From the cell containing the given text, extract its center point as [X, Y] coordinate. 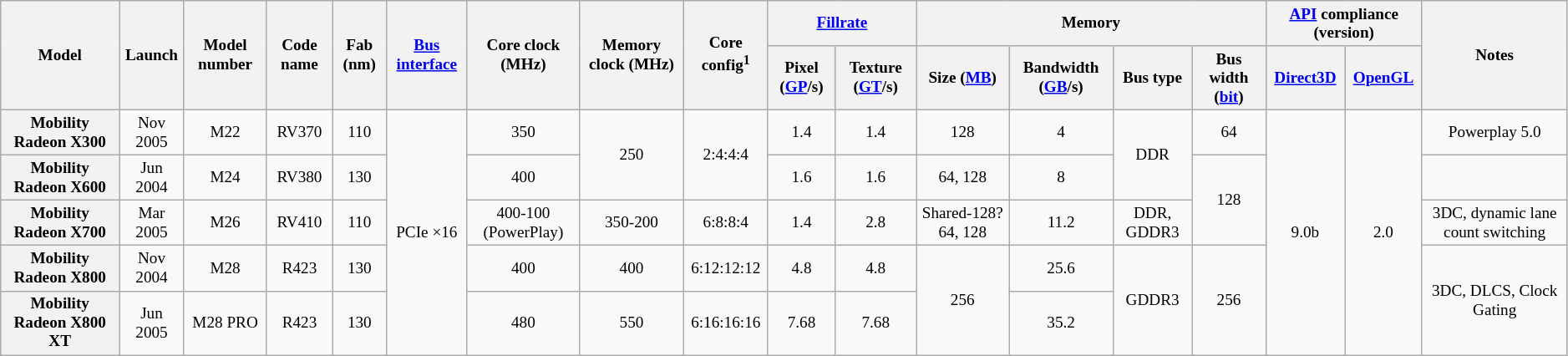
2.8 [875, 223]
Memory clock (MHz) [632, 55]
480 [523, 323]
Notes [1494, 55]
Mar 2005 [152, 223]
Model number [225, 55]
GDDR3 [1152, 301]
Powerplay 5.0 [1494, 132]
11.2 [1061, 223]
Launch [152, 55]
64 [1229, 132]
M24 [225, 177]
6:8:8:4 [725, 223]
Model [60, 55]
DDR [1152, 155]
3DC, dynamic lane count switching [1494, 223]
Jun 2005 [152, 323]
400-100 (PowerPlay) [523, 223]
9.0b [1305, 232]
RV380 [299, 177]
Mobility Radeon X300 [60, 132]
Bus type [1152, 79]
OpenGL [1383, 79]
Pixel (GP/s) [802, 79]
Memory [1091, 23]
Size (MB) [962, 79]
250 [632, 155]
Fab (nm) [359, 55]
Bandwidth (GB/s) [1061, 79]
6:16:16:16 [725, 323]
64, 128 [962, 177]
Texture (GT/s) [875, 79]
Core clock (MHz) [523, 55]
M26 [225, 223]
2:4:4:4 [725, 155]
Mobility Radeon X700 [60, 223]
M28 [225, 268]
25.6 [1061, 268]
Fillrate [842, 23]
550 [632, 323]
Core config1 [725, 55]
Nov 2005 [152, 132]
35.2 [1061, 323]
Shared-128? 64, 128 [962, 223]
6:12:12:12 [725, 268]
Direct3D [1305, 79]
Mobility Radeon X800 XT [60, 323]
2.0 [1383, 232]
M22 [225, 132]
RV410 [299, 223]
API compliance (version) [1343, 23]
Bus width (bit) [1229, 79]
DDR, GDDR3 [1152, 223]
Jun 2004 [152, 177]
3DC, DLCS, Clock Gating [1494, 301]
Bus interface [426, 55]
350-200 [632, 223]
Code name [299, 55]
Nov 2004 [152, 268]
4 [1061, 132]
Mobility Radeon X600 [60, 177]
Mobility Radeon X800 [60, 268]
8 [1061, 177]
PCIe ×16 [426, 232]
350 [523, 132]
M28 PRO [225, 323]
RV370 [299, 132]
